Search for the cell housing the specified text and yield its (x, y) center coordinate. 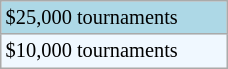
$10,000 tournaments (114, 51)
$25,000 tournaments (114, 17)
